Output the (X, Y) coordinate of the center of the cell containing the given text.  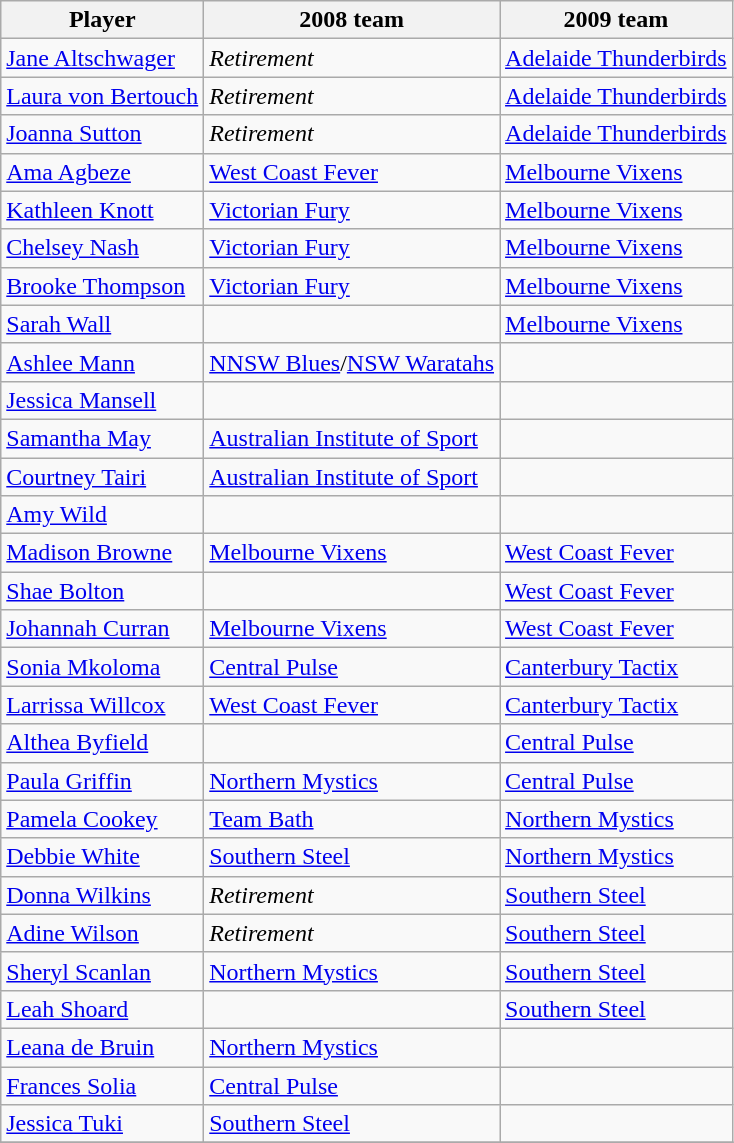
Ashlee Mann (102, 362)
Donna Wilkins (102, 895)
Shae Bolton (102, 591)
2008 team (352, 20)
Jessica Mansell (102, 400)
Johannah Curran (102, 629)
Player (102, 20)
Team Bath (352, 819)
Ama Agbeze (102, 172)
Joanna Sutton (102, 134)
Sarah Wall (102, 324)
Frances Solia (102, 1085)
Laura von Bertouch (102, 96)
Leah Shoard (102, 1009)
Jessica Tuki (102, 1124)
Sonia Mkoloma (102, 667)
Larrissa Willcox (102, 705)
Sheryl Scanlan (102, 971)
Leana de Bruin (102, 1047)
Brooke Thompson (102, 286)
Chelsey Nash (102, 248)
Jane Altschwager (102, 58)
Courtney Tairi (102, 477)
Kathleen Knott (102, 210)
2009 team (616, 20)
Amy Wild (102, 515)
Debbie White (102, 857)
NNSW Blues/NSW Waratahs (352, 362)
Althea Byfield (102, 743)
Pamela Cookey (102, 819)
Paula Griffin (102, 781)
Samantha May (102, 438)
Adine Wilson (102, 933)
Madison Browne (102, 553)
